Identify which cell holds the provided text, then report its (X, Y) central coordinate. 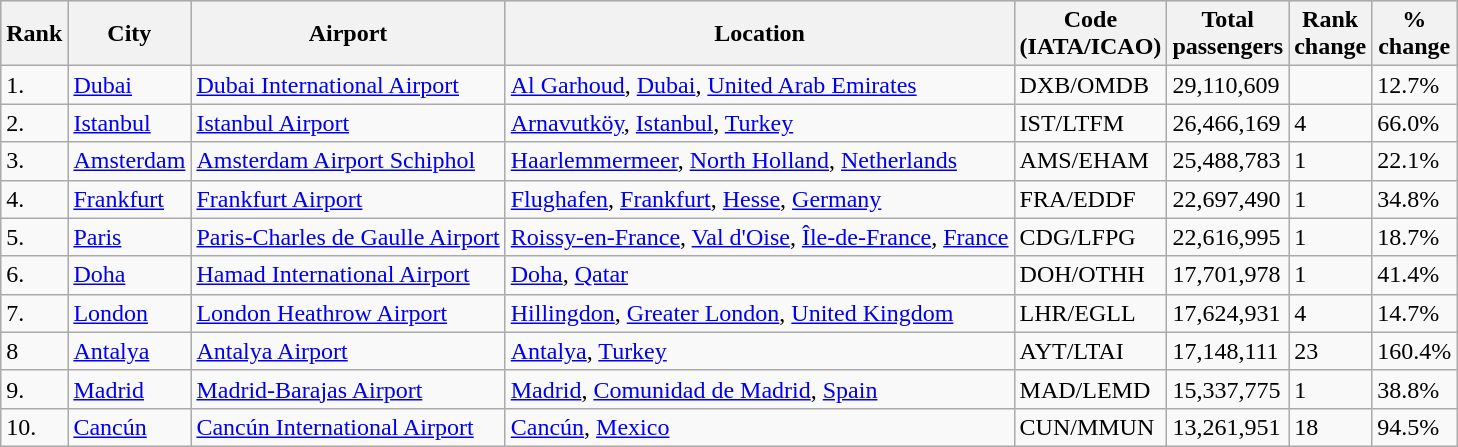
MAD/LEMD (1090, 389)
CUN/MMUN (1090, 427)
14.7% (1414, 313)
Amsterdam (130, 161)
London (130, 313)
17,624,931 (1228, 313)
Al Garhoud, Dubai, United Arab Emirates (760, 85)
Frankfurt (130, 199)
Frankfurt Airport (348, 199)
Doha (130, 275)
Amsterdam Airport Schiphol (348, 161)
Antalya Airport (348, 351)
CDG/LFPG (1090, 237)
Airport (348, 34)
LHR/EGLL (1090, 313)
66.0% (1414, 123)
Flughafen, Frankfurt, Hesse, Germany (760, 199)
10. (34, 427)
Antalya (130, 351)
Code(IATA/ICAO) (1090, 34)
Hamad International Airport (348, 275)
41.4% (1414, 275)
Dubai (130, 85)
DXB/OMDB (1090, 85)
22,616,995 (1228, 237)
12.7% (1414, 85)
Roissy-en-France, Val d'Oise, Île-de-France, France (760, 237)
Arnavutköy, Istanbul, Turkey (760, 123)
Doha, Qatar (760, 275)
9. (34, 389)
5. (34, 237)
Cancún International Airport (348, 427)
FRA/EDDF (1090, 199)
Antalya, Turkey (760, 351)
Paris-Charles de Gaulle Airport (348, 237)
IST/LTFM (1090, 123)
Rank (34, 34)
Istanbul Airport (348, 123)
17,148,111 (1228, 351)
Madrid-Barajas Airport (348, 389)
26,466,169 (1228, 123)
29,110,609 (1228, 85)
Cancún (130, 427)
18 (1330, 427)
Madrid, Comunidad de Madrid, Spain (760, 389)
7. (34, 313)
34.8% (1414, 199)
Totalpassengers (1228, 34)
17,701,978 (1228, 275)
94.5% (1414, 427)
38.8% (1414, 389)
3. (34, 161)
Hillingdon, Greater London, United Kingdom (760, 313)
AMS/EHAM (1090, 161)
23 (1330, 351)
Location (760, 34)
Haarlemmermeer, North Holland, Netherlands (760, 161)
1. (34, 85)
Paris (130, 237)
AYT/LTAI (1090, 351)
22,697,490 (1228, 199)
Rankchange (1330, 34)
DOH/OTHH (1090, 275)
13,261,951 (1228, 427)
8 (34, 351)
Istanbul (130, 123)
Dubai International Airport (348, 85)
6. (34, 275)
%change (1414, 34)
2. (34, 123)
4. (34, 199)
18.7% (1414, 237)
160.4% (1414, 351)
City (130, 34)
Madrid (130, 389)
25,488,783 (1228, 161)
22.1% (1414, 161)
Cancún, Mexico (760, 427)
London Heathrow Airport (348, 313)
15,337,775 (1228, 389)
